Provide the (X, Y) coordinate of the cell's center where the given text is located.  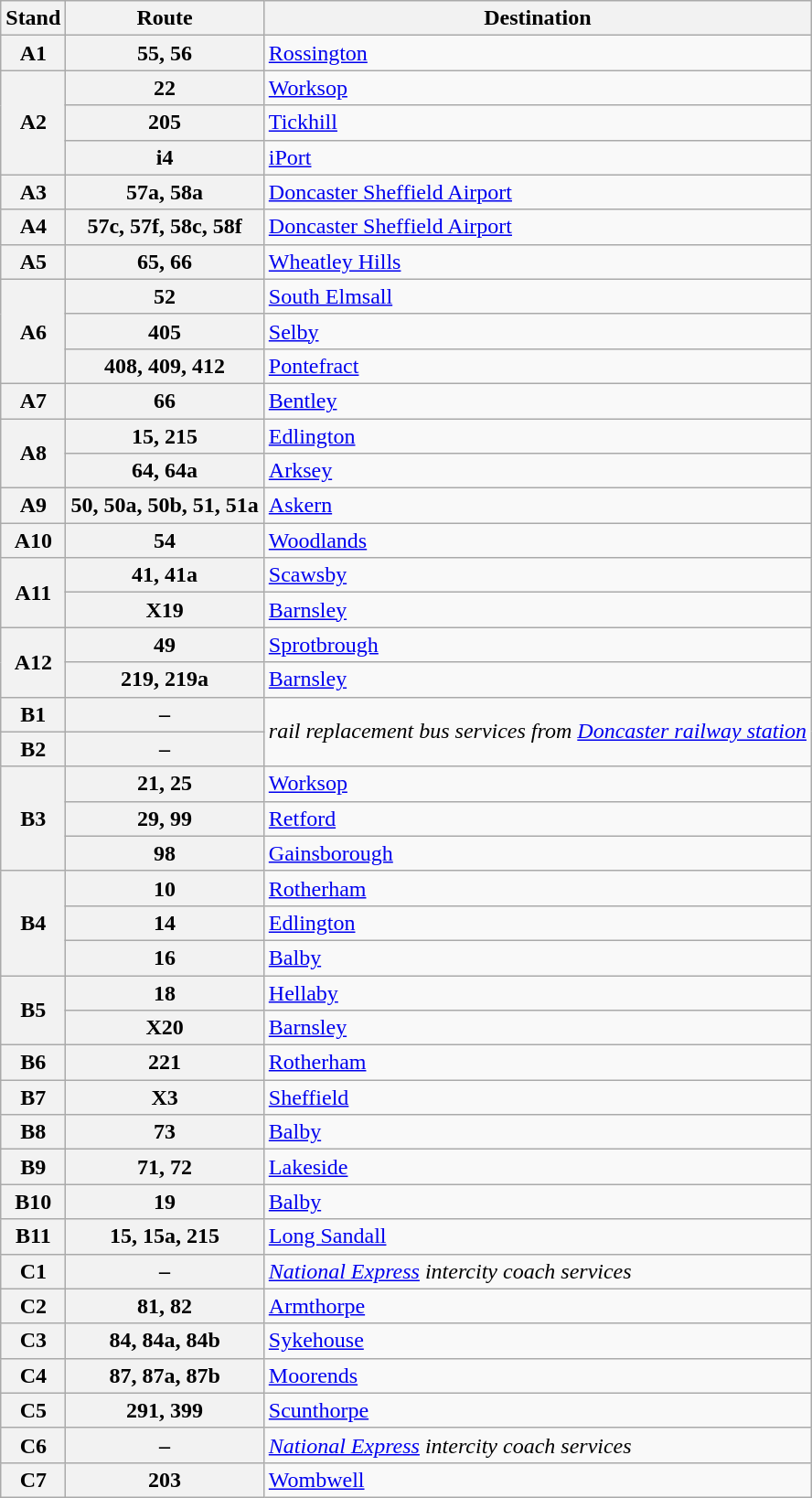
B7 (33, 1097)
15, 215 (165, 436)
52 (165, 296)
64, 64a (165, 471)
54 (165, 540)
A3 (33, 192)
C6 (33, 1445)
C7 (33, 1480)
B10 (33, 1202)
57c, 57f, 58c, 58f (165, 227)
B11 (33, 1236)
B9 (33, 1167)
14 (165, 923)
A2 (33, 123)
Wheatley Hills (538, 262)
A7 (33, 401)
66 (165, 401)
Route (165, 18)
A6 (33, 331)
i4 (165, 157)
B6 (33, 1063)
Armthorpe (538, 1306)
Askern (538, 506)
C3 (33, 1341)
C4 (33, 1375)
18 (165, 992)
B1 (33, 714)
65, 66 (165, 262)
22 (165, 88)
21, 25 (165, 784)
55, 56 (165, 53)
Sykehouse (538, 1341)
Stand (33, 18)
57a, 58a (165, 192)
219, 219a (165, 679)
Long Sandall (538, 1236)
Rossington (538, 53)
Scunthorpe (538, 1410)
Sprotbrough (538, 645)
50, 50a, 50b, 51, 51a (165, 506)
A8 (33, 454)
291, 399 (165, 1410)
rail replacement bus services from Doncaster railway station (538, 732)
205 (165, 123)
iPort (538, 157)
Scawsby (538, 575)
X20 (165, 1028)
10 (165, 888)
73 (165, 1132)
Lakeside (538, 1167)
B2 (33, 749)
405 (165, 331)
Sheffield (538, 1097)
15, 15a, 215 (165, 1236)
A12 (33, 662)
B5 (33, 1010)
Moorends (538, 1375)
221 (165, 1063)
84, 84a, 84b (165, 1341)
B4 (33, 923)
C5 (33, 1410)
71, 72 (165, 1167)
Gainsborough (538, 853)
408, 409, 412 (165, 366)
B8 (33, 1132)
Tickhill (538, 123)
Woodlands (538, 540)
Hellaby (538, 992)
A1 (33, 53)
Wombwell (538, 1480)
Destination (538, 18)
41, 41a (165, 575)
Arksey (538, 471)
A11 (33, 593)
98 (165, 853)
A4 (33, 227)
Retford (538, 819)
B3 (33, 819)
C2 (33, 1306)
203 (165, 1480)
A9 (33, 506)
X3 (165, 1097)
Pontefract (538, 366)
49 (165, 645)
X19 (165, 610)
19 (165, 1202)
81, 82 (165, 1306)
29, 99 (165, 819)
Bentley (538, 401)
A5 (33, 262)
A10 (33, 540)
South Elmsall (538, 296)
16 (165, 958)
87, 87a, 87b (165, 1375)
C1 (33, 1271)
Selby (538, 331)
